Extract the (X, Y) coordinate from the center of the cell holding the provided text.  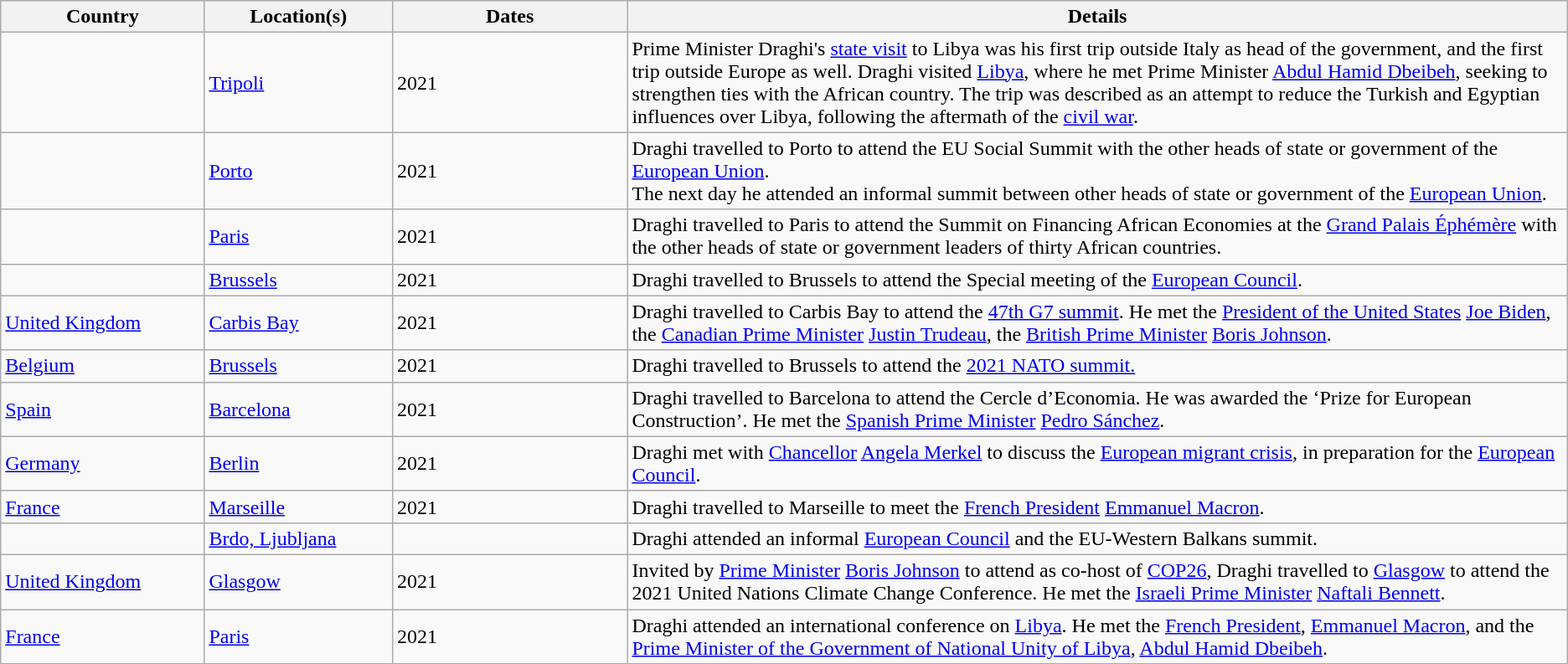
Germany (102, 464)
Tripoli (298, 82)
Porto (298, 171)
Draghi travelled to Marseille to meet the French President Emmanuel Macron. (1097, 507)
Carbis Bay (298, 323)
Location(s) (298, 17)
Barcelona (298, 409)
Country (102, 17)
Draghi travelled to Brussels to attend the 2021 NATO summit. (1097, 366)
Draghi attended an informal European Council and the EU-Western Balkans summit. (1097, 538)
Spain (102, 409)
Glasgow (298, 581)
Berlin (298, 464)
Belgium (102, 366)
Dates (509, 17)
Draghi travelled to Brussels to attend the Special meeting of the European Council. (1097, 280)
Details (1097, 17)
Draghi met with Chancellor Angela Merkel to discuss the European migrant crisis, in preparation for the European Council. (1097, 464)
Brdo, Ljubljana (298, 538)
Marseille (298, 507)
